Find where the given text appears and provide that cell's center as (x, y) coordinate. 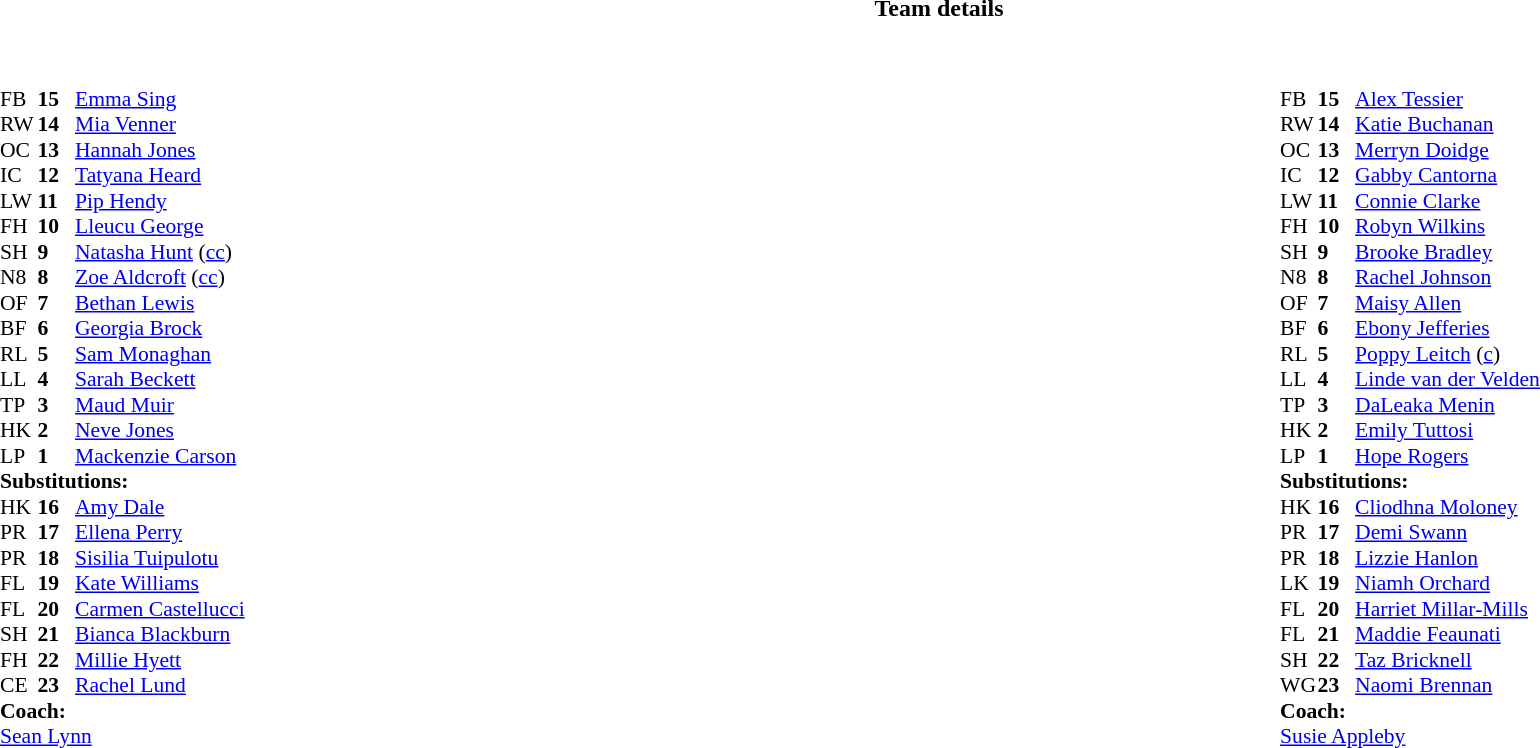
Maddie Feaunati (1448, 635)
Ellena Perry (160, 533)
Linde van der Velden (1448, 379)
Poppy Leitch (c) (1448, 354)
Naomi Brennan (1448, 685)
Brooke Bradley (1448, 252)
Bethan Lewis (160, 303)
Tatyana Heard (160, 175)
Ebony Jefferies (1448, 329)
Demi Swann (1448, 533)
LK (1299, 583)
Robyn Wilkins (1448, 227)
Hope Rogers (1448, 456)
Taz Bricknell (1448, 660)
Connie Clarke (1448, 201)
Sam Monaghan (160, 354)
Alex Tessier (1448, 99)
Harriet Millar-Mills (1448, 609)
CE (19, 685)
Zoe Aldcroft (cc) (160, 277)
Cliodhna Moloney (1448, 507)
Natasha Hunt (cc) (160, 252)
Merryn Doidge (1448, 150)
Sarah Beckett (160, 379)
Rachel Lund (160, 685)
Emma Sing (160, 99)
Amy Dale (160, 507)
Kate Williams (160, 583)
Maud Muir (160, 405)
Niamh Orchard (1448, 583)
Gabby Cantorna (1448, 175)
Rachel Johnson (1448, 277)
Bianca Blackburn (160, 635)
DaLeaka Menin (1448, 405)
Hannah Jones (160, 150)
Pip Hendy (160, 201)
Lleucu George (160, 227)
Georgia Brock (160, 329)
WG (1299, 685)
Neve Jones (160, 431)
Lizzie Hanlon (1448, 558)
Carmen Castellucci (160, 609)
Katie Buchanan (1448, 125)
Emily Tuttosi (1448, 431)
Mia Venner (160, 125)
Mackenzie Carson (160, 456)
Sisilia Tuipulotu (160, 558)
Millie Hyett (160, 660)
Maisy Allen (1448, 303)
